Find where the given text appears and provide that cell's center as (X, Y) coordinate. 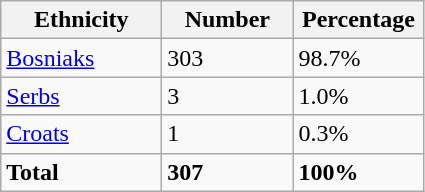
1 (228, 134)
Percentage (358, 20)
Number (228, 20)
303 (228, 58)
0.3% (358, 134)
98.7% (358, 58)
1.0% (358, 96)
Croats (82, 134)
100% (358, 172)
3 (228, 96)
Serbs (82, 96)
Total (82, 172)
Bosniaks (82, 58)
Ethnicity (82, 20)
307 (228, 172)
